Scan for the cell matching the given text and deliver its [X, Y] coordinate at center. 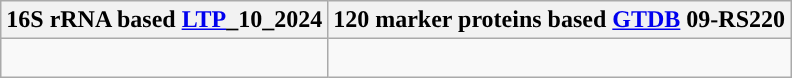
120 marker proteins based GTDB 09-RS220 [560, 20]
16S rRNA based LTP_10_2024 [164, 20]
